Locate the cell with the specified text and output its [x, y] center coordinate. 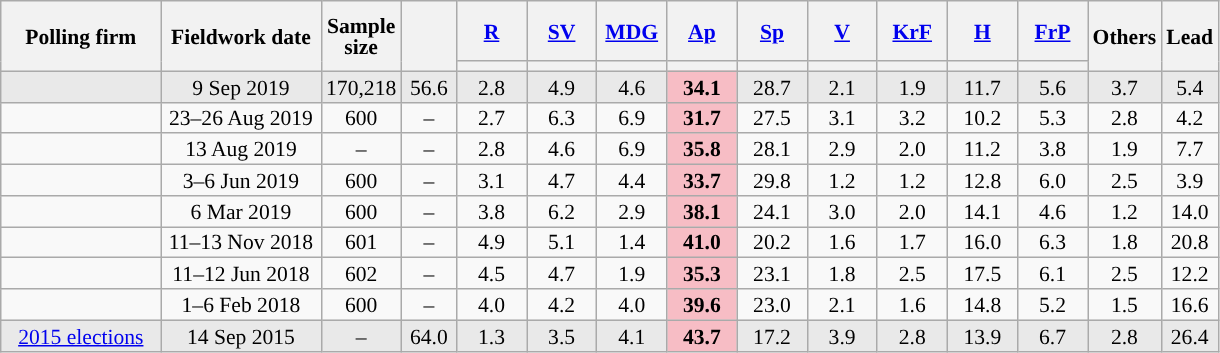
6 Mar 2019 [241, 212]
11.7 [982, 86]
33.7 [702, 180]
23.0 [772, 304]
5.3 [1052, 118]
H [982, 31]
602 [361, 274]
Samplesize [361, 36]
SV [562, 31]
12.2 [1190, 274]
V [842, 31]
6.7 [1052, 336]
24.1 [772, 212]
3.7 [1125, 86]
3.2 [912, 118]
14 Sep 2015 [241, 336]
5.1 [562, 242]
16.6 [1190, 304]
39.6 [702, 304]
1–6 Feb 2018 [241, 304]
601 [361, 242]
17.5 [982, 274]
10.2 [982, 118]
23–26 Aug 2019 [241, 118]
20.2 [772, 242]
11.2 [982, 150]
6.1 [1052, 274]
17.2 [772, 336]
5.4 [1190, 86]
3.5 [562, 336]
11–12 Jun 2018 [241, 274]
5.2 [1052, 304]
16.0 [982, 242]
4.5 [491, 274]
KrF [912, 31]
5.6 [1052, 86]
4.1 [632, 336]
9 Sep 2019 [241, 86]
14.1 [982, 212]
34.1 [702, 86]
FrP [1052, 31]
3.0 [842, 212]
170,218 [361, 86]
MDG [632, 31]
26.4 [1190, 336]
6.2 [562, 212]
1.5 [1125, 304]
43.7 [702, 336]
6.0 [1052, 180]
2.7 [491, 118]
3–6 Jun 2019 [241, 180]
27.5 [772, 118]
35.3 [702, 274]
56.6 [428, 86]
Sp [772, 31]
64.0 [428, 336]
Others [1125, 36]
14.0 [1190, 212]
28.1 [772, 150]
Polling firm [81, 36]
4.4 [632, 180]
Ap [702, 31]
1.4 [632, 242]
20.8 [1190, 242]
Fieldwork date [241, 36]
14.8 [982, 304]
Lead [1190, 36]
2015 elections [81, 336]
23.1 [772, 274]
11–13 Nov 2018 [241, 242]
31.7 [702, 118]
7.7 [1190, 150]
29.8 [772, 180]
1.3 [491, 336]
38.1 [702, 212]
R [491, 31]
12.8 [982, 180]
28.7 [772, 86]
35.8 [702, 150]
13 Aug 2019 [241, 150]
13.9 [982, 336]
1.7 [912, 242]
41.0 [702, 242]
